Provide the [x, y] coordinate of the cell's center where the given text is located.  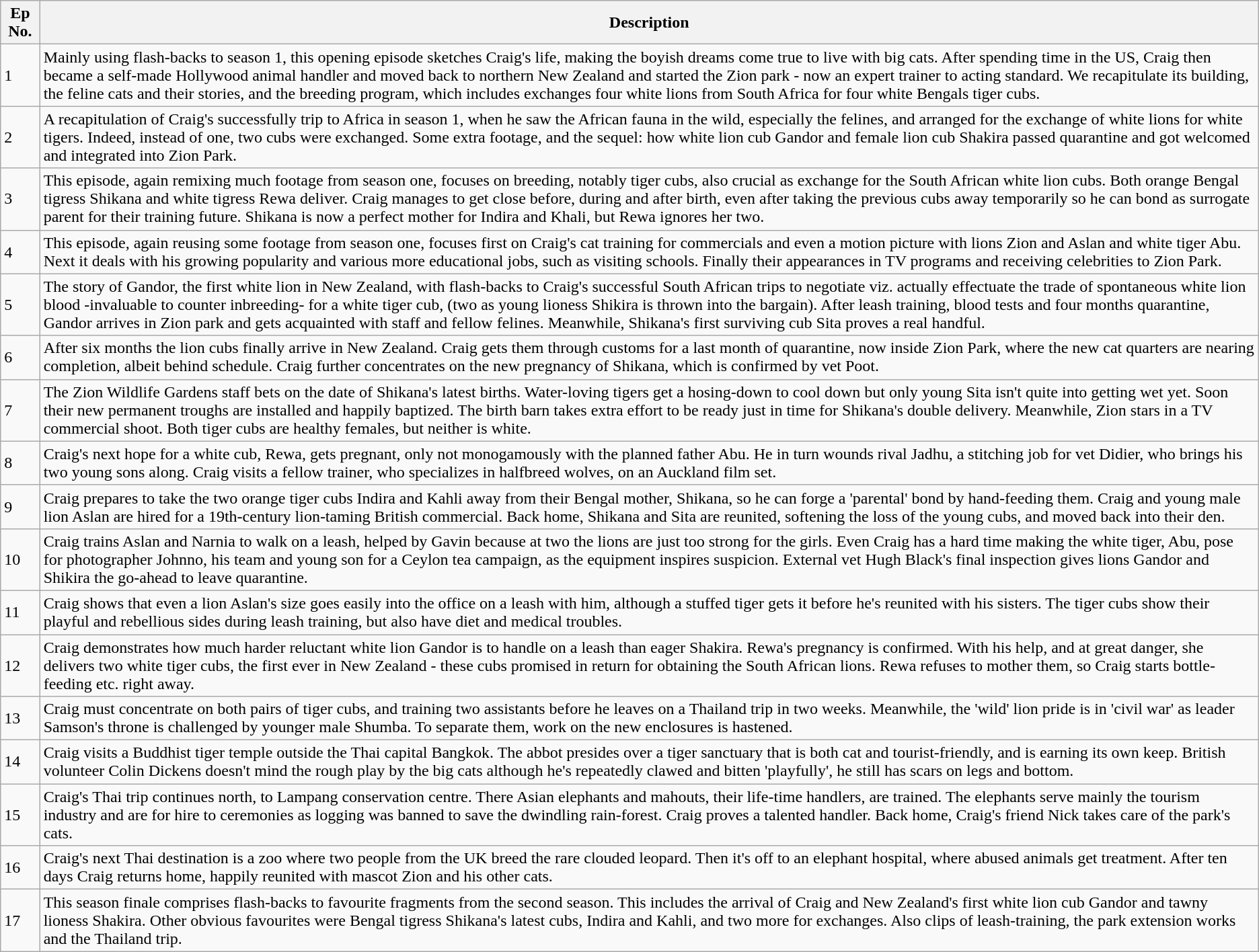
13 [20, 718]
9 [20, 507]
3 [20, 199]
16 [20, 867]
6 [20, 358]
14 [20, 762]
10 [20, 559]
Description [649, 23]
7 [20, 410]
2 [20, 137]
15 [20, 815]
11 [20, 612]
17 [20, 920]
5 [20, 305]
12 [20, 666]
Ep No. [20, 23]
1 [20, 75]
4 [20, 251]
8 [20, 463]
